Determine the [X, Y] coordinate at the center of the cell enclosing the given text.  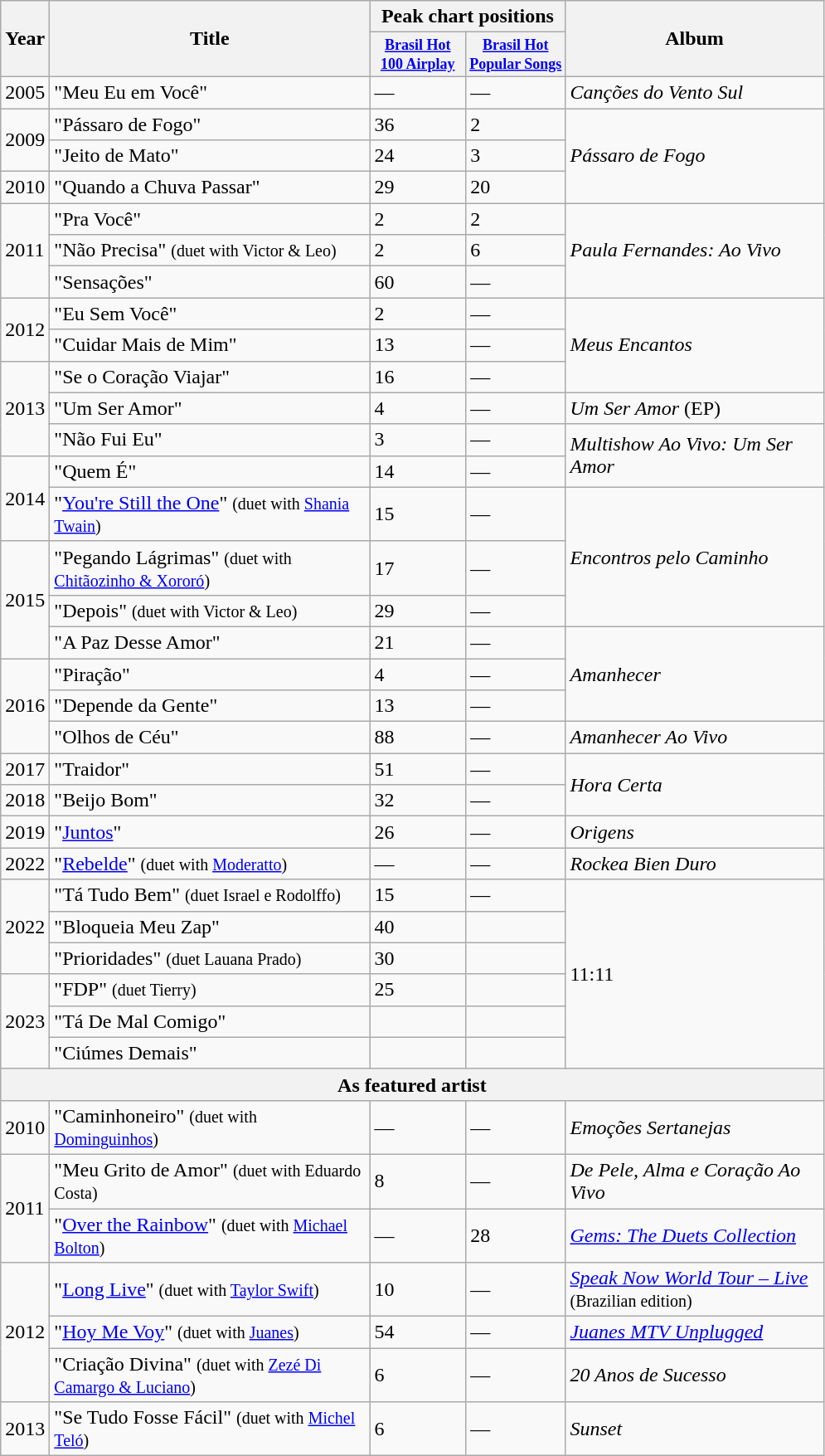
"Cuidar Mais de Mim" [210, 345]
"Se Tudo Fosse Fácil" (duet with Michel Teló) [210, 1429]
"Meu Grito de Amor" (duet with Eduardo Costa) [210, 1181]
"Pássaro de Fogo" [210, 124]
"You're Still the One" (duet with Shania Twain) [210, 514]
"Criação Divina" (duet with Zezé Di Camargo & Luciano) [210, 1376]
Rockea Bien Duro [695, 864]
60 [418, 282]
10 [418, 1289]
"Tá Tudo Bem" (duet Israel e Rodolffo) [210, 895]
Year [25, 39]
25 [418, 990]
2005 [25, 92]
Juanes MTV Unplugged [695, 1332]
Album [695, 39]
32 [418, 801]
Pássaro de Fogo [695, 156]
Gems: The Duets Collection [695, 1236]
Amanhecer [695, 674]
"Ciúmes Demais" [210, 1053]
Peak chart positions [468, 17]
"Depende da Gente" [210, 706]
"Over the Rainbow" (duet with Michael Bolton) [210, 1236]
28 [516, 1236]
Emoções Sertanejas [695, 1127]
Title [210, 39]
"Não Precisa" (duet with Victor & Leo) [210, 251]
"Beijo Bom" [210, 801]
"Se o Coração Viajar" [210, 377]
"Olhos de Céu" [210, 738]
"A Paz Desse Amor" [210, 642]
11:11 [695, 974]
"Meu Eu em Você" [210, 92]
De Pele, Alma e Coração Ao Vivo [695, 1181]
"Quando a Chuva Passar" [210, 187]
"Rebelde" (duet with Moderatto) [210, 864]
Encontros pelo Caminho [695, 557]
"Juntos" [210, 832]
2017 [25, 769]
Brasil Hot Popular Songs [516, 55]
Multishow Ao Vivo: Um Ser Amor [695, 455]
2015 [25, 599]
2018 [25, 801]
Um Ser Amor (EP) [695, 408]
"Pegando Lágrimas" (duet with Chitãozinho & Xororó) [210, 567]
"Hoy Me Voy" (duet with Juanes) [210, 1332]
36 [418, 124]
Speak Now World Tour – Live (Brazilian edition) [695, 1289]
2023 [25, 1021]
"Quem É" [210, 471]
"Pra Você" [210, 219]
40 [418, 927]
"Um Ser Amor" [210, 408]
16 [418, 377]
Paula Fernandes: Ao Vivo [695, 251]
30 [418, 958]
"Tá De Mal Comigo" [210, 1021]
20 Anos de Sucesso [695, 1376]
"FDP" (duet Tierry) [210, 990]
51 [418, 769]
"Long Live" (duet with Taylor Swift) [210, 1289]
26 [418, 832]
2014 [25, 498]
Sunset [695, 1429]
Hora Certa [695, 785]
2016 [25, 706]
"Piração" [210, 674]
17 [418, 567]
"Sensações" [210, 282]
21 [418, 642]
8 [418, 1181]
88 [418, 738]
"Bloqueia Meu Zap" [210, 927]
14 [418, 471]
Origens [695, 832]
54 [418, 1332]
"Caminhoneiro" (duet with Dominguinhos) [210, 1127]
"Eu Sem Você" [210, 314]
"Traidor" [210, 769]
"Depois" (duet with Victor & Leo) [210, 611]
2009 [25, 140]
2019 [25, 832]
Amanhecer Ao Vivo [695, 738]
Canções do Vento Sul [695, 92]
24 [418, 156]
20 [516, 187]
"Não Fui Eu" [210, 440]
Meus Encantos [695, 345]
"Jeito de Mato" [210, 156]
As featured artist [412, 1084]
Brasil Hot 100 Airplay [418, 55]
"Prioridades" (duet Lauana Prado) [210, 958]
